Identify which cell holds the provided text, then report its [x, y] central coordinate. 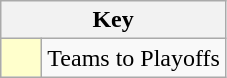
Key [114, 20]
Teams to Playoffs [134, 58]
